Extract the [X, Y] coordinate from the center of the cell holding the provided text.  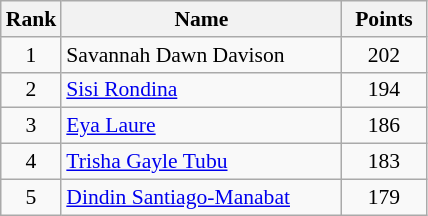
194 [384, 90]
2 [32, 90]
Savannah Dawn Davison [201, 55]
Points [384, 19]
Eya Laure [201, 126]
Name [201, 19]
Rank [32, 19]
179 [384, 197]
Trisha Gayle Tubu [201, 162]
183 [384, 162]
Dindin Santiago-Manabat [201, 197]
Sisi Rondina [201, 90]
202 [384, 55]
1 [32, 55]
5 [32, 197]
3 [32, 126]
186 [384, 126]
4 [32, 162]
